Pinpoint the cell where the given text exists, returning its [X, Y] midpoint coordinate. 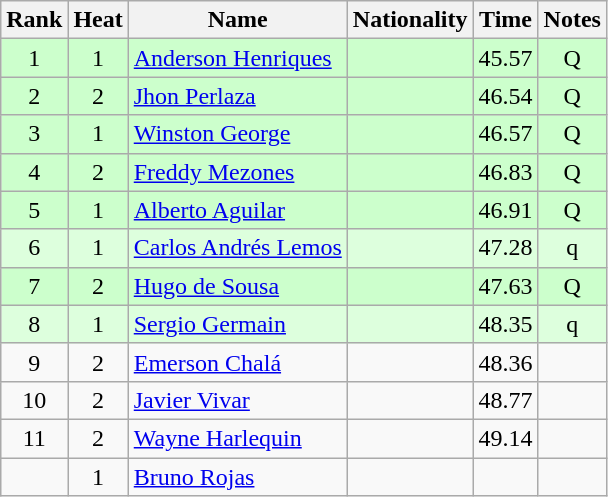
46.54 [506, 96]
Carlos Andrés Lemos [238, 248]
8 [34, 324]
Rank [34, 20]
Jhon Perlaza [238, 96]
11 [34, 438]
45.57 [506, 58]
3 [34, 134]
Name [238, 20]
Wayne Harlequin [238, 438]
9 [34, 362]
Heat [98, 20]
Time [506, 20]
Bruno Rojas [238, 477]
49.14 [506, 438]
46.91 [506, 210]
Hugo de Sousa [238, 286]
5 [34, 210]
47.28 [506, 248]
Javier Vivar [238, 400]
Winston George [238, 134]
6 [34, 248]
Anderson Henriques [238, 58]
4 [34, 172]
10 [34, 400]
Alberto Aguilar [238, 210]
48.36 [506, 362]
7 [34, 286]
46.83 [506, 172]
48.35 [506, 324]
46.57 [506, 134]
Freddy Mezones [238, 172]
Notes [572, 20]
48.77 [506, 400]
Nationality [410, 20]
Emerson Chalá [238, 362]
Sergio Germain [238, 324]
47.63 [506, 286]
